For the text-containing cell, return its midpoint in [x, y] coordinate format. 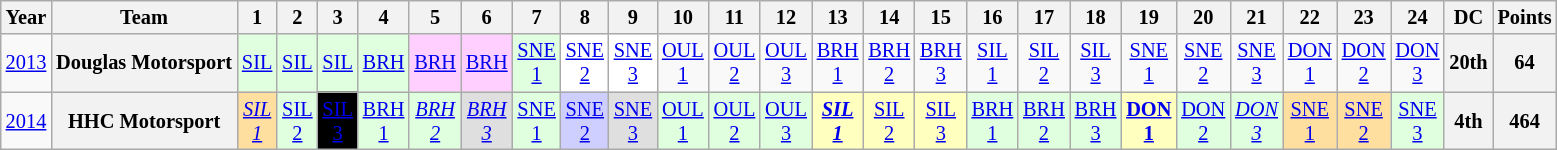
2014 [26, 121]
19 [1148, 17]
7 [536, 17]
10 [683, 17]
15 [941, 17]
64 [1525, 63]
HHC Motorsport [144, 121]
4 [384, 17]
11 [735, 17]
4th [1468, 121]
13 [838, 17]
6 [487, 17]
8 [585, 17]
Points [1525, 17]
Year [26, 17]
2013 [26, 63]
5 [435, 17]
12 [786, 17]
14 [889, 17]
3 [337, 17]
2 [297, 17]
464 [1525, 121]
22 [1310, 17]
20th [1468, 63]
Team [144, 17]
18 [1096, 17]
23 [1364, 17]
DC [1468, 17]
17 [1044, 17]
21 [1256, 17]
1 [257, 17]
Douglas Motorsport [144, 63]
16 [993, 17]
9 [633, 17]
24 [1418, 17]
20 [1203, 17]
